Return the [x, y] coordinate for the center point of the cell that contains the specified text.  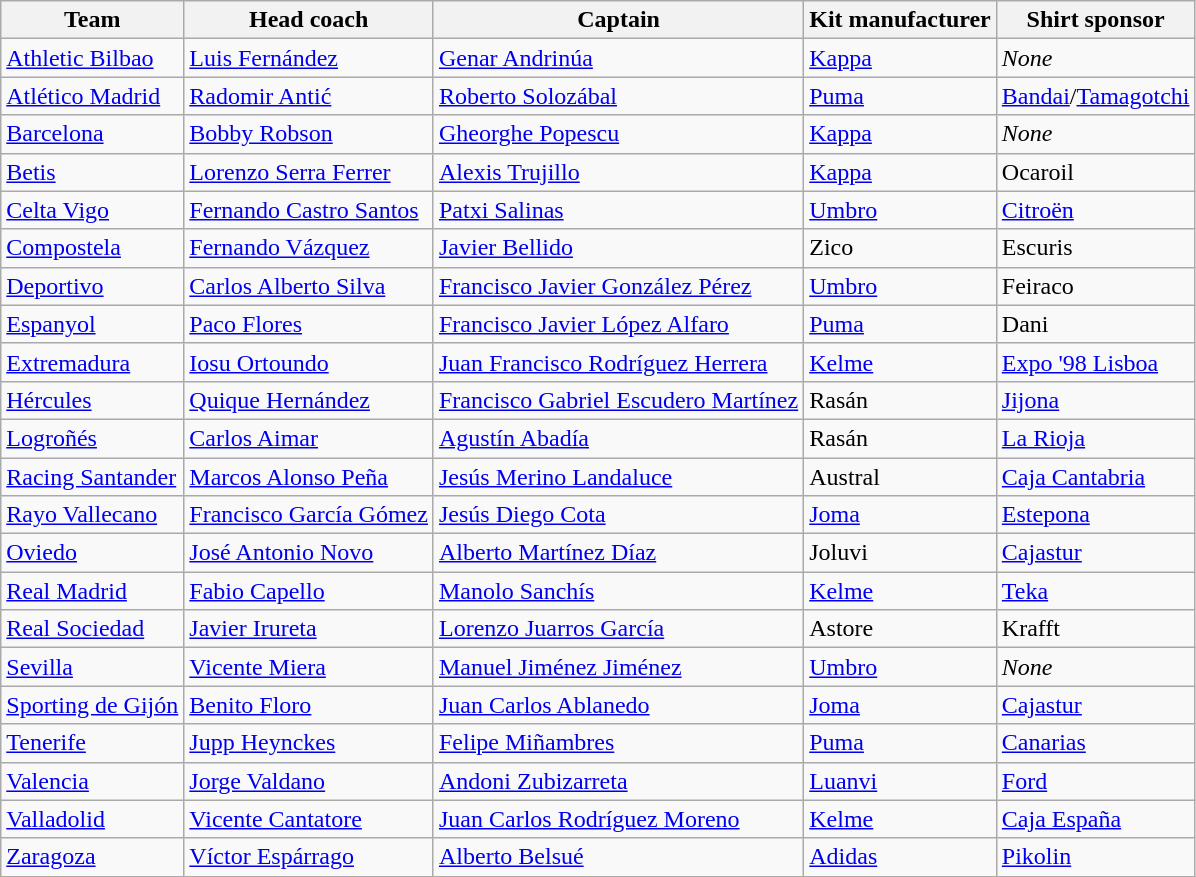
Fabio Capello [309, 591]
Agustín Abadía [618, 438]
Francisco Javier González Pérez [618, 286]
Head coach [309, 20]
Fernando Vázquez [309, 248]
Sporting de Gijón [92, 705]
Rayo Vallecano [92, 515]
Juan Carlos Ablanedo [618, 705]
Zaragoza [92, 857]
Tenerife [92, 743]
Real Sociedad [92, 629]
Ocaroil [1096, 172]
Celta Vigo [92, 210]
Iosu Ortoundo [309, 362]
Quique Hernández [309, 400]
Alberto Belsué [618, 857]
Expo '98 Lisboa [1096, 362]
Krafft [1096, 629]
Feiraco [1096, 286]
Barcelona [92, 134]
Joluvi [900, 553]
Jorge Valdano [309, 781]
José Antonio Novo [309, 553]
Caja España [1096, 819]
Francisco Gabriel Escudero Martínez [618, 400]
Compostela [92, 248]
Roberto Solozábal [618, 96]
Ford [1096, 781]
Espanyol [92, 324]
Estepona [1096, 515]
Team [92, 20]
Bobby Robson [309, 134]
Carlos Aimar [309, 438]
Astore [900, 629]
Fernando Castro Santos [309, 210]
Sevilla [92, 667]
Luanvi [900, 781]
Teka [1096, 591]
Felipe Miñambres [618, 743]
Jupp Heynckes [309, 743]
Atlético Madrid [92, 96]
Vicente Miera [309, 667]
Betis [92, 172]
Caja Cantabria [1096, 477]
Deportivo [92, 286]
Pikolin [1096, 857]
Citroën [1096, 210]
Racing Santander [92, 477]
Zico [900, 248]
La Rioja [1096, 438]
Andoni Zubizarreta [618, 781]
Austral [900, 477]
Jesús Merino Landaluce [618, 477]
Dani [1096, 324]
Juan Carlos Rodríguez Moreno [618, 819]
Francisco Javier López Alfaro [618, 324]
Jesús Diego Cota [618, 515]
Javier Irureta [309, 629]
Canarias [1096, 743]
Athletic Bilbao [92, 58]
Jijona [1096, 400]
Real Madrid [92, 591]
Radomir Antić [309, 96]
Vicente Cantatore [309, 819]
Lorenzo Serra Ferrer [309, 172]
Gheorghe Popescu [618, 134]
Luis Fernández [309, 58]
Oviedo [92, 553]
Manolo Sanchís [618, 591]
Logroñés [92, 438]
Extremadura [92, 362]
Bandai/Tamagotchi [1096, 96]
Alberto Martínez Díaz [618, 553]
Manuel Jiménez Jiménez [618, 667]
Valencia [92, 781]
Genar Andrinúa [618, 58]
Captain [618, 20]
Francisco García Gómez [309, 515]
Alexis Trujillo [618, 172]
Lorenzo Juarros García [618, 629]
Adidas [900, 857]
Patxi Salinas [618, 210]
Carlos Alberto Silva [309, 286]
Hércules [92, 400]
Kit manufacturer [900, 20]
Marcos Alonso Peña [309, 477]
Escuris [1096, 248]
Javier Bellido [618, 248]
Benito Floro [309, 705]
Valladolid [92, 819]
Víctor Espárrago [309, 857]
Paco Flores [309, 324]
Shirt sponsor [1096, 20]
Juan Francisco Rodríguez Herrera [618, 362]
